For the text-containing cell, return its midpoint in (x, y) coordinate format. 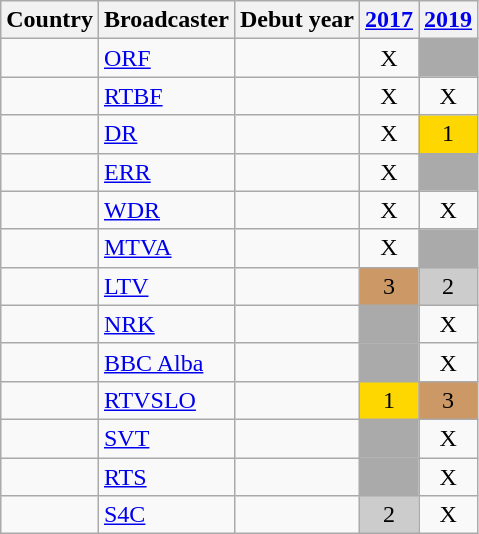
BBC Alba (166, 362)
Debut year (296, 20)
NRK (166, 324)
MTVA (166, 248)
2019 (448, 20)
Country (50, 20)
RTVSLO (166, 400)
Broadcaster (166, 20)
SVT (166, 438)
WDR (166, 210)
LTV (166, 286)
ORF (166, 58)
2017 (388, 20)
DR (166, 134)
ERR (166, 172)
RTBF (166, 96)
S4C (166, 515)
RTS (166, 477)
